Extract the (X, Y) coordinate from the center of the cell holding the provided text.  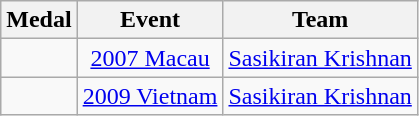
2009 Vietnam (150, 96)
Event (150, 20)
Team (320, 20)
Medal (39, 20)
2007 Macau (150, 58)
